Detect which cell encompasses the target text, then output its (X, Y) center coordinate. 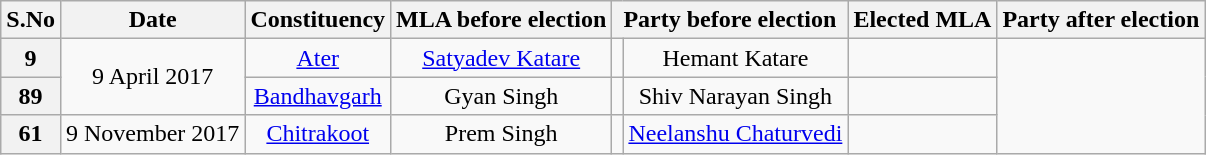
Party before election (730, 20)
MLA before election (502, 20)
Prem Singh (502, 134)
Gyan Singh (502, 96)
Bandhavgarh (318, 96)
Shiv Narayan Singh (736, 96)
Satyadev Katare (502, 58)
Party after election (1101, 20)
9 November 2017 (152, 134)
Hemant Katare (736, 58)
Constituency (318, 20)
Ater (318, 58)
S.No (31, 20)
9 (31, 58)
Neelanshu Chaturvedi (736, 134)
Chitrakoot (318, 134)
89 (31, 96)
Date (152, 20)
9 April 2017 (152, 77)
Elected MLA (922, 20)
61 (31, 134)
